Find where the given text appears and provide that cell's center as [X, Y] coordinate. 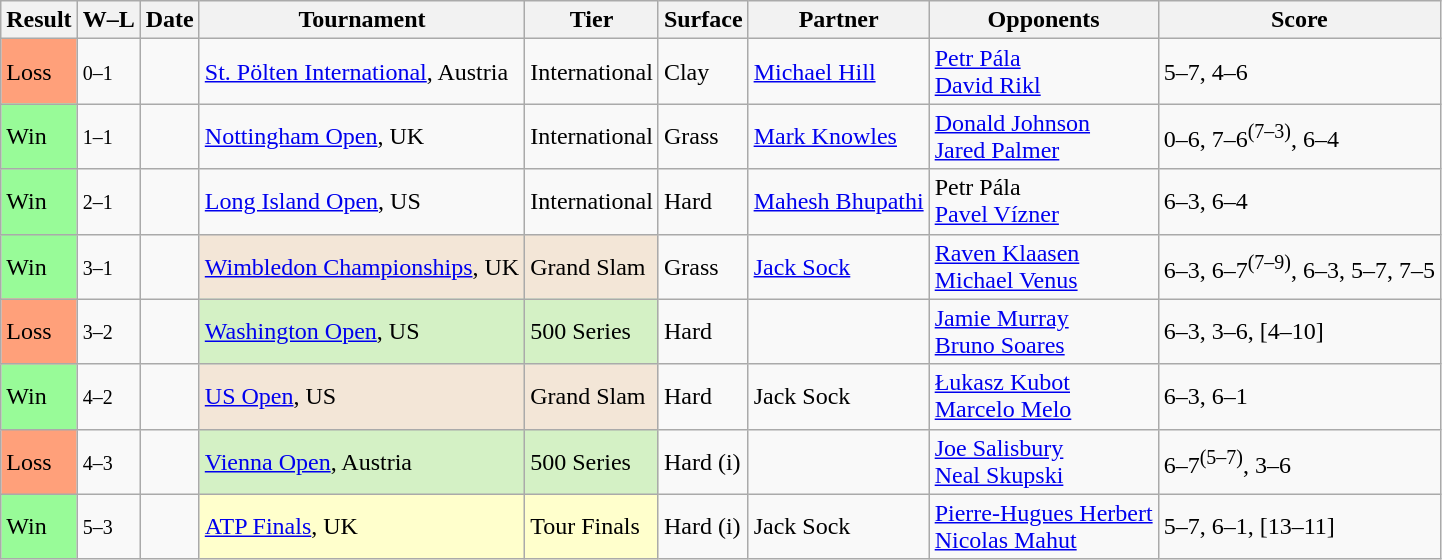
0–6, 7–6(7–3), 6–4 [1299, 136]
St. Pölten International, Austria [362, 72]
Date [170, 20]
1–1 [108, 136]
3–1 [108, 266]
4–3 [108, 462]
Tour Finals [592, 526]
Mark Knowles [838, 136]
6–3, 3–6, [4–10] [1299, 332]
Wimbledon Championships, UK [362, 266]
6–3, 6–4 [1299, 202]
Clay [703, 72]
Surface [703, 20]
6–7(5–7), 3–6 [1299, 462]
5–3 [108, 526]
Tournament [362, 20]
ATP Finals, UK [362, 526]
Jamie Murray Bruno Soares [1044, 332]
0–1 [108, 72]
Vienna Open, Austria [362, 462]
Tier [592, 20]
Score [1299, 20]
Result [39, 20]
Long Island Open, US [362, 202]
4–2 [108, 396]
2–1 [108, 202]
Łukasz Kubot Marcelo Melo [1044, 396]
Opponents [1044, 20]
5–7, 4–6 [1299, 72]
3–2 [108, 332]
6–3, 6–7(7–9), 6–3, 5–7, 7–5 [1299, 266]
6–3, 6–1 [1299, 396]
Petr Pála David Rikl [1044, 72]
Donald Johnson Jared Palmer [1044, 136]
Petr Pála Pavel Vízner [1044, 202]
5–7, 6–1, [13–11] [1299, 526]
Raven Klaasen Michael Venus [1044, 266]
Mahesh Bhupathi [838, 202]
Pierre-Hugues Herbert Nicolas Mahut [1044, 526]
US Open, US [362, 396]
Washington Open, US [362, 332]
Nottingham Open, UK [362, 136]
W–L [108, 20]
Partner [838, 20]
Michael Hill [838, 72]
Joe Salisbury Neal Skupski [1044, 462]
